For the text-containing cell, return its midpoint in (X, Y) coordinate format. 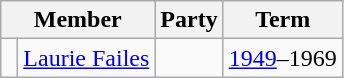
Laurie Failes (86, 58)
Party (189, 20)
Member (78, 20)
1949–1969 (282, 58)
Term (282, 20)
